Return (X, Y) of the center of cell containing provided text 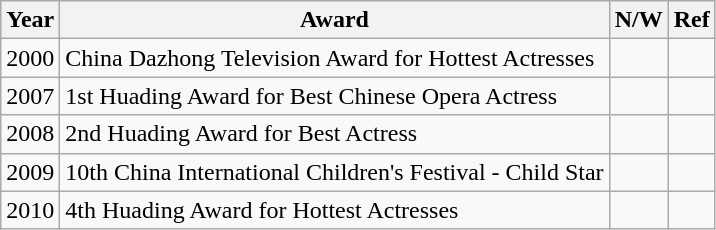
2010 (30, 210)
Ref (692, 20)
2nd Huading Award for Best Actress (334, 134)
4th Huading Award for Hottest Actresses (334, 210)
Award (334, 20)
10th China International Children's Festival - Child Star (334, 172)
2007 (30, 96)
China Dazhong Television Award for Hottest Actresses (334, 58)
2000 (30, 58)
2009 (30, 172)
Year (30, 20)
1st Huading Award for Best Chinese Opera Actress (334, 96)
2008 (30, 134)
N/W (638, 20)
